Output the [x, y] coordinate of the center of the cell containing the given text.  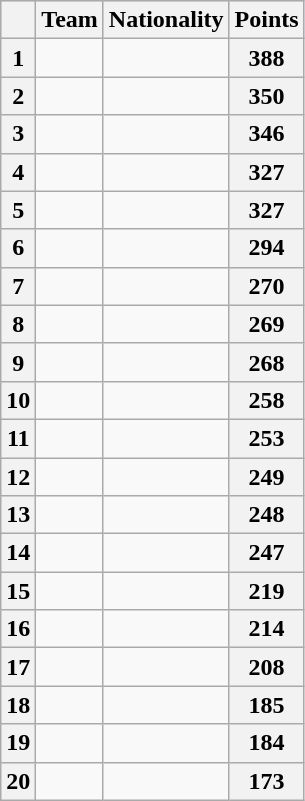
1 [18, 58]
258 [266, 400]
269 [266, 324]
247 [266, 553]
173 [266, 781]
Team [70, 20]
208 [266, 667]
268 [266, 362]
12 [18, 477]
253 [266, 438]
249 [266, 477]
4 [18, 172]
184 [266, 743]
13 [18, 515]
3 [18, 134]
Points [266, 20]
9 [18, 362]
11 [18, 438]
8 [18, 324]
20 [18, 781]
388 [266, 58]
2 [18, 96]
185 [266, 705]
6 [18, 248]
14 [18, 553]
219 [266, 591]
17 [18, 667]
7 [18, 286]
248 [266, 515]
294 [266, 248]
15 [18, 591]
270 [266, 286]
346 [266, 134]
214 [266, 629]
350 [266, 96]
5 [18, 210]
Nationality [166, 20]
19 [18, 743]
18 [18, 705]
16 [18, 629]
10 [18, 400]
